Identify which cell holds the provided text, then report its (X, Y) central coordinate. 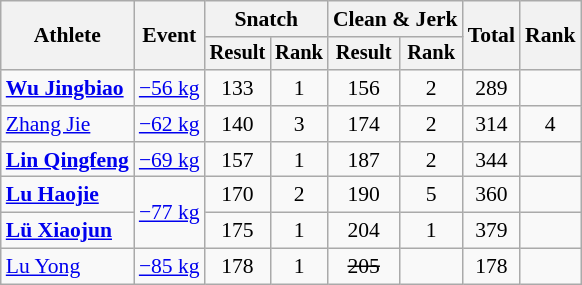
157 (238, 160)
344 (492, 160)
174 (364, 124)
Athlete (68, 36)
133 (238, 88)
360 (492, 195)
5 (432, 195)
187 (364, 160)
−56 kg (170, 88)
170 (238, 195)
Lu Haojie (68, 195)
−77 kg (170, 212)
190 (364, 195)
4 (550, 124)
−69 kg (170, 160)
Clean & Jerk (396, 19)
204 (364, 231)
Snatch (266, 19)
3 (299, 124)
−85 kg (170, 267)
314 (492, 124)
Event (170, 36)
Total (492, 36)
Lin Qingfeng (68, 160)
−62 kg (170, 124)
175 (238, 231)
Lu Yong (68, 267)
289 (492, 88)
156 (364, 88)
205 (364, 267)
Wu Jingbiao (68, 88)
Zhang Jie (68, 124)
140 (238, 124)
Lü Xiaojun (68, 231)
379 (492, 231)
